Pinpoint the cell where the given text exists, returning its [X, Y] midpoint coordinate. 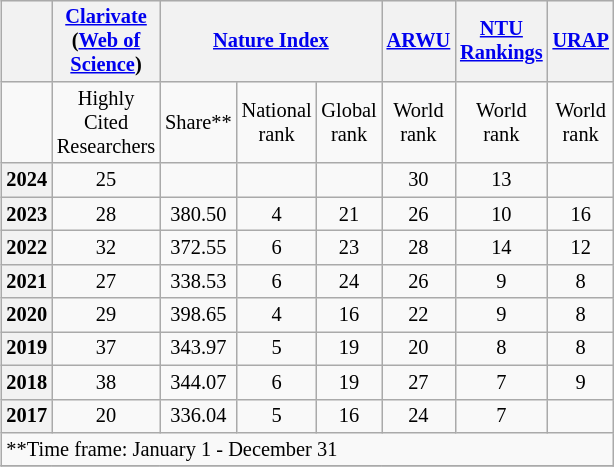
344.07 [198, 382]
2022 [27, 248]
Highly CitedResearchers [106, 123]
2020 [27, 315]
**Time frame: January 1 - December 31 [308, 450]
Clarivate (Web of Science) [106, 41]
2024 [27, 180]
2017 [27, 416]
14 [501, 248]
38 [106, 382]
22 [419, 315]
2023 [27, 214]
25 [106, 180]
30 [419, 180]
13 [501, 180]
Share** [198, 123]
Globalrank [348, 123]
37 [106, 349]
Nationalrank [277, 123]
2019 [27, 349]
2021 [27, 281]
343.97 [198, 349]
372.55 [198, 248]
10 [501, 214]
12 [581, 248]
398.65 [198, 315]
URAP [581, 41]
29 [106, 315]
338.53 [198, 281]
21 [348, 214]
Nature Index [271, 41]
380.50 [198, 214]
NTU Rankings [501, 41]
23 [348, 248]
ARWU [419, 41]
336.04 [198, 416]
2018 [27, 382]
32 [106, 248]
